Output the (x, y) coordinate of the center of the cell containing the given text.  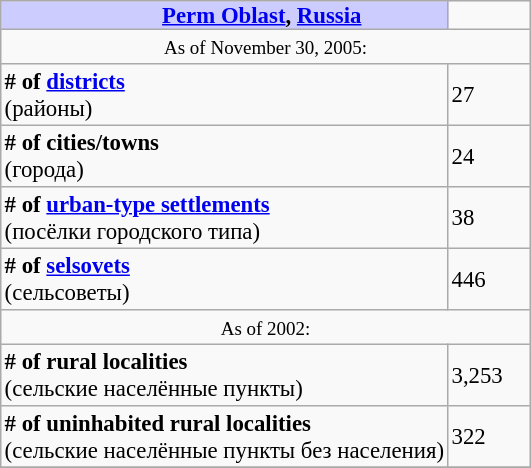
322 (489, 437)
# of rural localities(сельские населённые пункты) (224, 375)
# of uninhabited rural localities(сельские населённые пункты без населения) (224, 437)
As of 2002: (266, 327)
3,253 (489, 375)
27 (489, 95)
24 (489, 156)
As of November 30, 2005: (266, 46)
# of urban-type settlements(посёлки городского типа) (224, 218)
# of cities/towns(города) (224, 156)
# of selsovets(сельсоветы) (224, 279)
38 (489, 218)
446 (489, 279)
Perm Oblast, Russia (224, 15)
# of districts(районы) (224, 95)
